Return the [x, y] coordinate for the center point of the cell that contains the specified text.  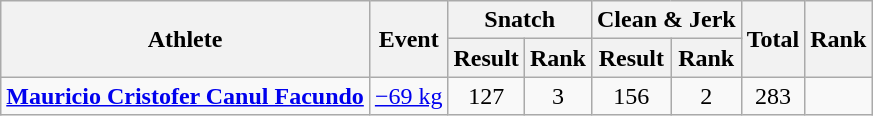
156 [631, 96]
Clean & Jerk [666, 20]
2 [706, 96]
−69 kg [408, 96]
Total [773, 39]
3 [558, 96]
283 [773, 96]
Snatch [520, 20]
Athlete [186, 39]
Event [408, 39]
127 [486, 96]
Mauricio Cristofer Canul Facundo [186, 96]
